Capture the cell that displays the provided text and extract its (X, Y) central coordinate. 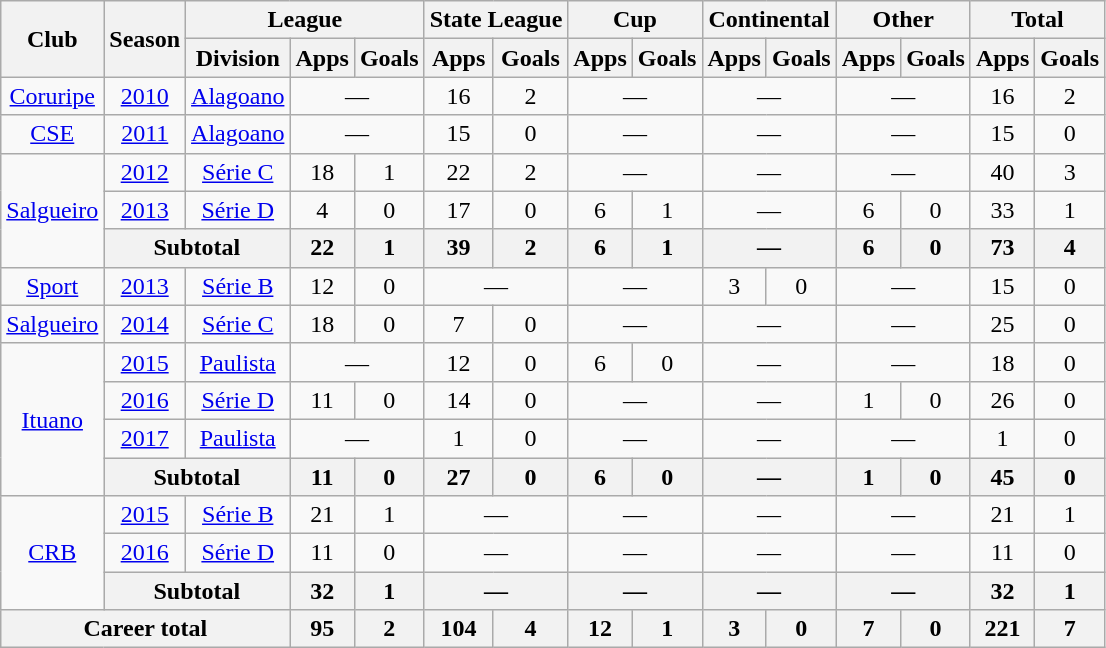
33 (1002, 210)
39 (458, 248)
CRB (52, 553)
CSE (52, 134)
2012 (145, 172)
Season (145, 39)
2014 (145, 324)
Division (238, 58)
25 (1002, 324)
Cup (635, 20)
14 (458, 400)
Club (52, 39)
Coruripe (52, 96)
Sport (52, 286)
2010 (145, 96)
Ituano (52, 419)
45 (1002, 477)
2017 (145, 438)
2011 (145, 134)
Career total (146, 629)
40 (1002, 172)
26 (1002, 400)
League (306, 20)
Other (903, 20)
Continental (769, 20)
73 (1002, 248)
27 (458, 477)
95 (322, 629)
Total (1037, 20)
221 (1002, 629)
104 (458, 629)
State League (496, 20)
17 (458, 210)
